Return the (X, Y) coordinate for the center point of the cell that contains the specified text.  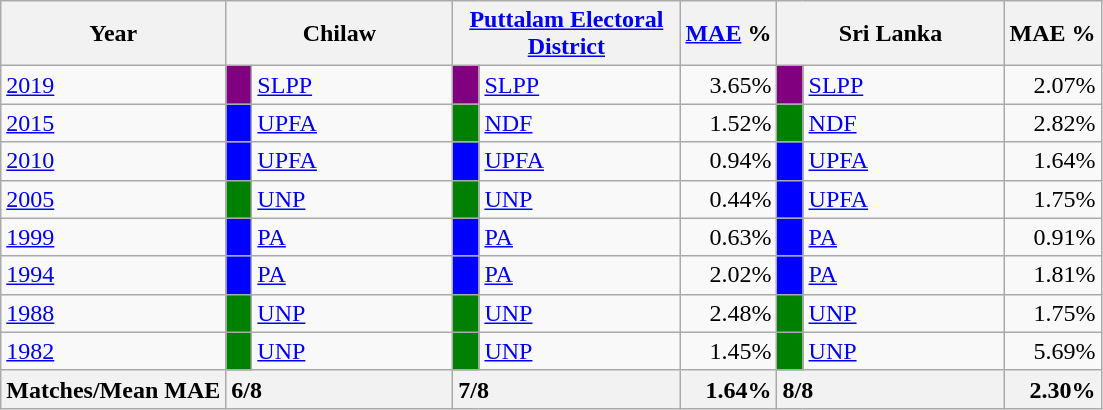
6/8 (340, 389)
2.07% (1052, 85)
1982 (114, 351)
1994 (114, 275)
2005 (114, 199)
1.81% (1052, 275)
0.44% (728, 199)
1.52% (728, 123)
8/8 (890, 389)
3.65% (728, 85)
0.63% (728, 237)
Matches/Mean MAE (114, 389)
7/8 (566, 389)
1.45% (728, 351)
2019 (114, 85)
1999 (114, 237)
Sri Lanka (890, 34)
2.82% (1052, 123)
2.48% (728, 313)
2.02% (728, 275)
2.30% (1052, 389)
Year (114, 34)
5.69% (1052, 351)
2015 (114, 123)
Puttalam Electoral District (566, 34)
Chilaw (340, 34)
0.91% (1052, 237)
1988 (114, 313)
2010 (114, 161)
0.94% (728, 161)
